Capture the cell that displays the provided text and extract its [X, Y] central coordinate. 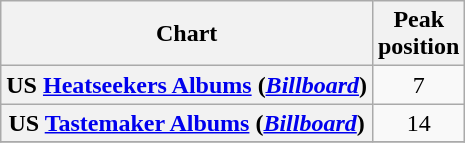
US Heatseekers Albums (Billboard) [187, 85]
14 [418, 123]
US Tastemaker Albums (Billboard) [187, 123]
Chart [187, 34]
Peakposition [418, 34]
7 [418, 85]
